Locate the cell with the specified text and output its (x, y) center coordinate. 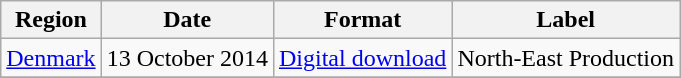
Label (566, 20)
Digital download (362, 58)
Format (362, 20)
Date (187, 20)
Region (51, 20)
13 October 2014 (187, 58)
North-East Production (566, 58)
Denmark (51, 58)
